Identify which cell holds the provided text, then report its [X, Y] central coordinate. 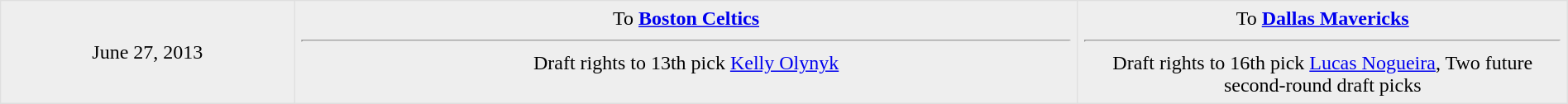
June 27, 2013 [147, 52]
To Boston CelticsDraft rights to 13th pick Kelly Olynyk [686, 52]
To Dallas MavericksDraft rights to 16th pick Lucas Nogueira, Two future second-round draft picks [1322, 52]
